Return (x, y) of the center of cell containing provided text 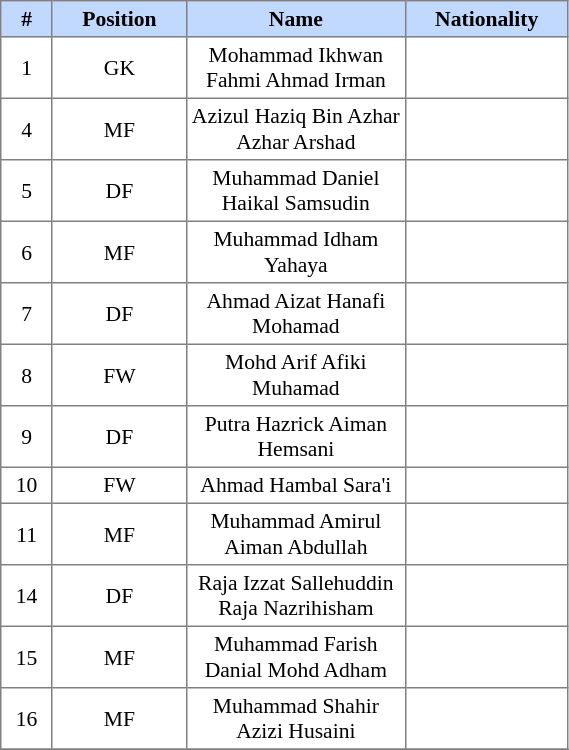
9 (27, 437)
8 (27, 375)
Mohammad Ikhwan Fahmi Ahmad Irman (296, 68)
1 (27, 68)
5 (27, 191)
Nationality (486, 19)
Position (119, 19)
11 (27, 534)
10 (27, 485)
# (27, 19)
Raja Izzat Sallehuddin Raja Nazrihisham (296, 596)
Mohd Arif Afiki Muhamad (296, 375)
4 (27, 129)
Muhammad Amirul Aiman Abdullah (296, 534)
6 (27, 252)
7 (27, 314)
Ahmad Aizat Hanafi Mohamad (296, 314)
GK (119, 68)
Ahmad Hambal Sara'i (296, 485)
Muhammad Shahir Azizi Husaini (296, 719)
Azizul Haziq Bin Azhar Azhar Arshad (296, 129)
16 (27, 719)
Name (296, 19)
Muhammad Idham Yahaya (296, 252)
Putra Hazrick Aiman Hemsani (296, 437)
14 (27, 596)
Muhammad Farish Danial Mohd Adham (296, 657)
15 (27, 657)
Muhammad Daniel Haikal Samsudin (296, 191)
